Capture the cell that displays the provided text and extract its (x, y) central coordinate. 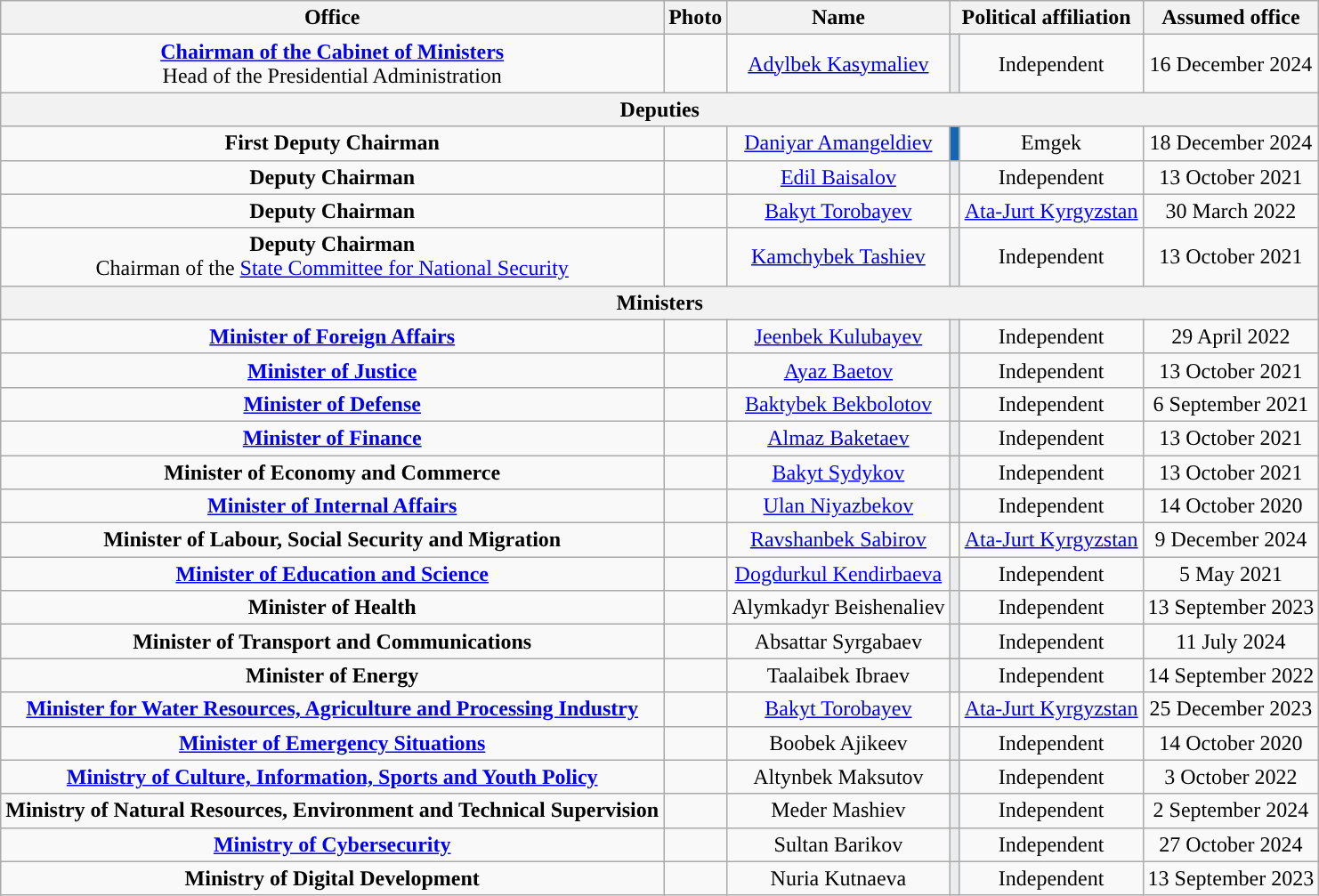
Minister of Emergency Situations (333, 743)
Almaz Baketaev (838, 438)
Minister of Economy and Commerce (333, 472)
Minister of Finance (333, 438)
Ravshanbek Sabirov (838, 540)
30 March 2022 (1231, 211)
Alymkadyr Beishenaliev (838, 608)
Altynbek Maksutov (838, 777)
Deputy ChairmanChairman of the State Committee for National Security (333, 256)
Edil Baisalov (838, 177)
Political affiliation (1047, 18)
14 September 2022 (1231, 675)
6 September 2021 (1231, 404)
Minister of Education and Science (333, 574)
Adylbek Kasymaliev (838, 64)
Emgek (1051, 143)
25 December 2023 (1231, 709)
Meder Mashiev (838, 811)
18 December 2024 (1231, 143)
First Deputy Chairman (333, 143)
Chairman of the Cabinet of MinistersHead of the Presidential Administration (333, 64)
Jeenbek Kulubayev (838, 336)
Boobek Ajikeev (838, 743)
Ministry of Culture, Information, Sports and Youth Policy (333, 777)
Ulan Niyazbekov (838, 506)
Nuria Kutnaeva (838, 878)
9 December 2024 (1231, 540)
Minister of Transport and Communications (333, 642)
Daniyar Amangeldiev (838, 143)
27 October 2024 (1231, 844)
Ministry of Natural Resources, Environment and Technical Supervision (333, 811)
Taalaibek Ibraev (838, 675)
Minister of Foreign Affairs (333, 336)
Dogdurkul Kendirbaeva (838, 574)
Sultan Barikov (838, 844)
16 December 2024 (1231, 64)
Photo (696, 18)
Ministry of Digital Development (333, 878)
Minister for Water Resources, Agriculture and Processing Industry (333, 709)
2 September 2024 (1231, 811)
Bakyt Sydykov (838, 472)
Minister of Labour, Social Security and Migration (333, 540)
Kamchybek Tashiev (838, 256)
29 April 2022 (1231, 336)
Deputies (660, 109)
Minister of Health (333, 608)
Assumed office (1231, 18)
Absattar Syrgabaev (838, 642)
5 May 2021 (1231, 574)
Office (333, 18)
Minister of Internal Affairs (333, 506)
Minister of Energy (333, 675)
3 October 2022 (1231, 777)
Minister of Defense (333, 404)
11 July 2024 (1231, 642)
Ayaz Baetov (838, 370)
Name (838, 18)
Ministry of Cybersecurity (333, 844)
Baktybek Bekbolotov (838, 404)
Ministers (660, 303)
Minister of Justice (333, 370)
